Pinpoint the cell where the given text exists, returning its (X, Y) midpoint coordinate. 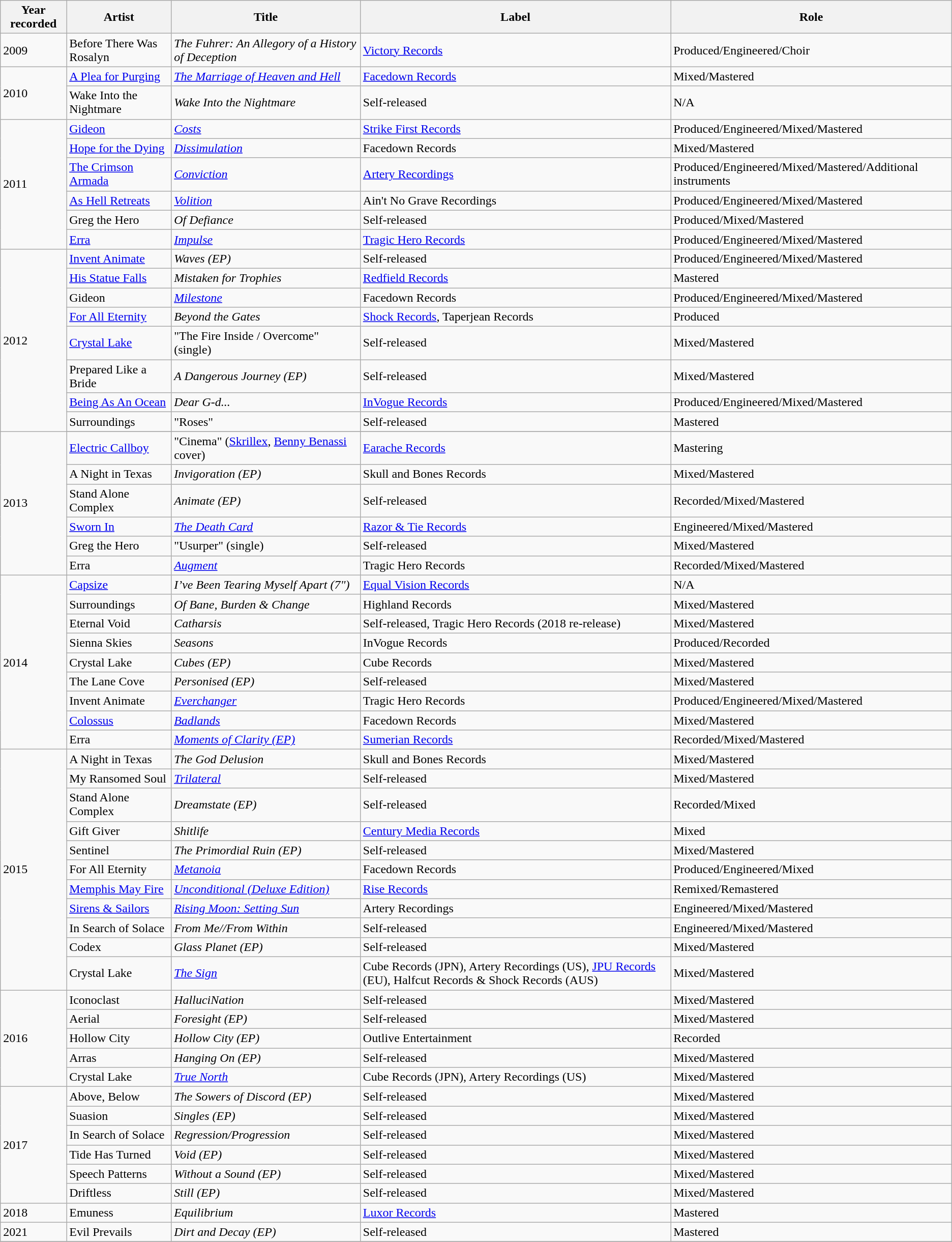
Equal Vision Records (515, 585)
2014 (34, 662)
2016 (34, 1038)
Sworn In (119, 527)
Without a Sound (EP) (266, 1174)
Animate (EP) (266, 501)
Suasion (119, 1116)
Sienna Skies (119, 643)
Luxor Records (515, 1212)
"Roses" (266, 422)
Arras (119, 1058)
A Plea for Purging (119, 76)
Costs (266, 129)
Shitlife (266, 831)
Produced/Recorded (812, 643)
Memphis May Fire (119, 889)
Hollow City (119, 1038)
Cube Records (JPN), Artery Recordings (US), JPU Records (EU), Halfcut Records & Shock Records (AUS) (515, 973)
The Fuhrer: An Allegory of a History of Deception (266, 50)
The Marriage of Heaven and Hell (266, 76)
Metanoia (266, 870)
Moments of Clarity (EP) (266, 740)
The Primordial Ruin (EP) (266, 850)
Strike First Records (515, 129)
Capsize (119, 585)
Produced/Mixed/Mastered (812, 220)
From Me//From Within (266, 928)
2010 (34, 93)
Evil Prevails (119, 1232)
The Crimson Armada (119, 174)
Dear G-d... (266, 402)
Glass Planet (EP) (266, 947)
Seasons (266, 643)
Title (266, 17)
Rising Moon: Setting Sun (266, 908)
Foresight (EP) (266, 1019)
Colossus (119, 720)
Shock Records, Taperjean Records (515, 317)
Produced/Engineered/Choir (812, 50)
"Cinema" (Skrillex, Benny Benassi cover) (266, 448)
Unconditional (Deluxe Edition) (266, 889)
Singles (EP) (266, 1116)
Hope for the Dying (119, 148)
2021 (34, 1232)
Aerial (119, 1019)
Razor & Tie Records (515, 527)
Above, Below (119, 1096)
Highland Records (515, 604)
Role (812, 17)
Dirt and Decay (EP) (266, 1232)
Prepared Like a Bride (119, 377)
Rise Records (515, 889)
Dreamstate (EP) (266, 805)
I’ve Been Tearing Myself Apart (7") (266, 585)
Redfield Records (515, 278)
Victory Records (515, 50)
Recorded (812, 1038)
Ain't No Grave Recordings (515, 200)
Everchanger (266, 701)
Codex (119, 947)
Artist (119, 17)
2011 (34, 184)
Produced (812, 317)
Remixed/Remastered (812, 889)
Mixed (812, 831)
Recorded/Mixed (812, 805)
"Usurper" (single) (266, 546)
True North (266, 1077)
Waves (EP) (266, 258)
Self-released, Tragic Hero Records (2018 re-release) (515, 623)
As Hell Retreats (119, 200)
The Sowers of Discord (EP) (266, 1096)
A Dangerous Journey (EP) (266, 377)
Mistaken for Trophies (266, 278)
Cube Records (JPN), Artery Recordings (US) (515, 1077)
Electric Callboy (119, 448)
Outlive Entertainment (515, 1038)
Invigoration (EP) (266, 474)
Gift Giver (119, 831)
Beyond the Gates (266, 317)
Century Media Records (515, 831)
The Death Card (266, 527)
Of Defiance (266, 220)
Dissimulation (266, 148)
Still (EP) (266, 1193)
Personised (EP) (266, 682)
Mastering (812, 448)
2015 (34, 870)
Void (EP) (266, 1154)
His Statue Falls (119, 278)
Hollow City (EP) (266, 1038)
Being As An Ocean (119, 402)
Of Bane, Burden & Change (266, 604)
2012 (34, 340)
Cube Records (515, 662)
HalluciNation (266, 1000)
Produced/Engineered/Mixed/Mastered/Additional instruments (812, 174)
Driftless (119, 1193)
Cubes (EP) (266, 662)
Eternal Void (119, 623)
Before There Was Rosalyn (119, 50)
Sirens & Sailors (119, 908)
The Sign (266, 973)
Badlands (266, 720)
Volition (266, 200)
Iconoclast (119, 1000)
Speech Patterns (119, 1174)
Conviction (266, 174)
Produced/Engineered/Mixed (812, 870)
2017 (34, 1145)
My Ransomed Soul (119, 778)
Equilibrium (266, 1212)
Augment (266, 565)
Tide Has Turned (119, 1154)
Sumerian Records (515, 740)
2013 (34, 503)
2009 (34, 50)
The Lane Cove (119, 682)
"The Fire Inside / Overcome" (single) (266, 343)
The God Delusion (266, 759)
Emuness (119, 1212)
Earache Records (515, 448)
2018 (34, 1212)
Milestone (266, 298)
Trilateral (266, 778)
Year recorded (34, 17)
Sentinel (119, 850)
Label (515, 17)
Regression/Progression (266, 1135)
Impulse (266, 239)
Catharsis (266, 623)
Hanging On (EP) (266, 1058)
